Output the (X, Y) coordinate of the center of the cell containing the given text.  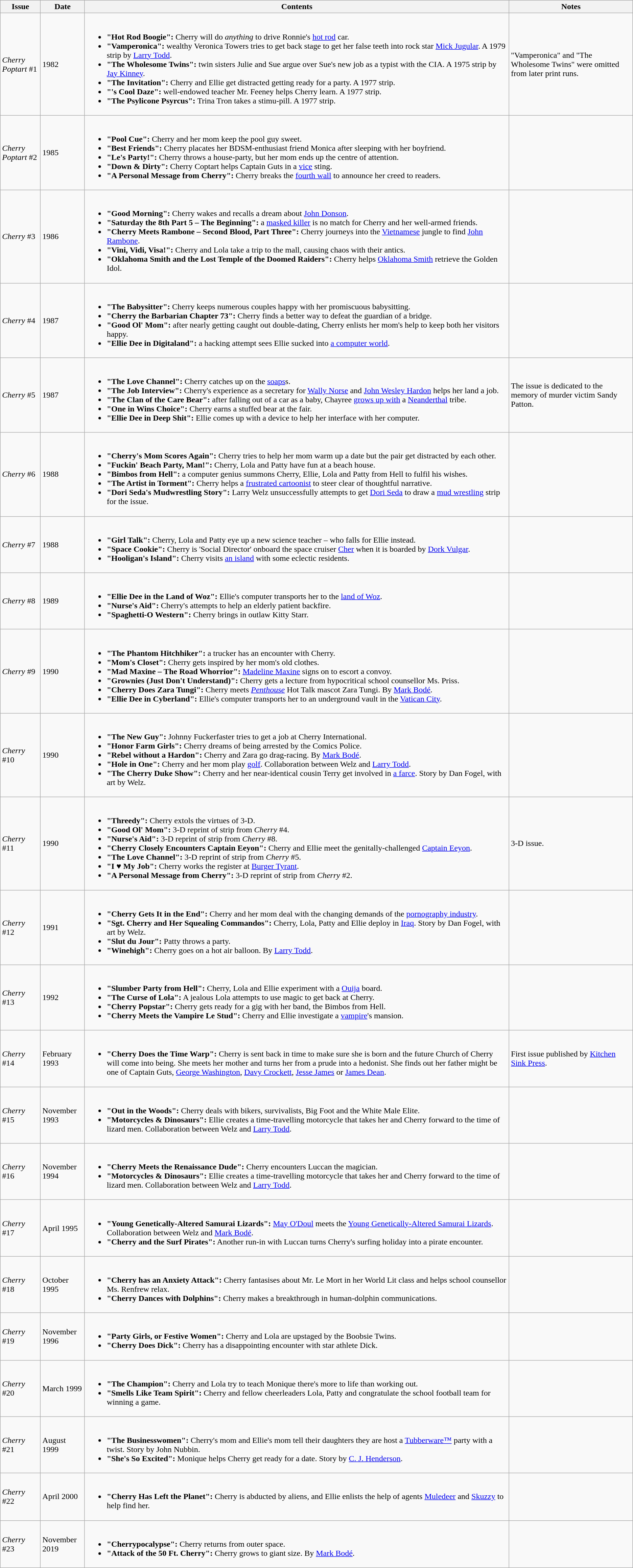
Cherry #3 (20, 237)
Cherry #19 (20, 1336)
Cherry #14 (20, 1059)
Cherry #15 (20, 1115)
April 2000 (63, 1497)
November 1994 (63, 1172)
Cherry #23 (20, 1544)
Cherry #6 (20, 474)
3-D issue. (571, 843)
"Cherry Has Left the Planet": Cherry is abducted by aliens, and Ellie enlists the help of agents Muledeer and Skuzzy to help find her. (297, 1497)
Cherry #21 (20, 1445)
Issue (20, 7)
Cherry #8 (20, 601)
Cherry #13 (20, 998)
Cherry #12 (20, 927)
November 1993 (63, 1115)
March 1999 (63, 1388)
1989 (63, 601)
Cherry #7 (20, 544)
August 1999 (63, 1445)
1986 (63, 237)
First issue published by Kitchen Sink Press. (571, 1059)
Cherry #11 (20, 843)
Cherry #5 (20, 395)
1985 (63, 153)
November 2019 (63, 1544)
February 1993 (63, 1059)
Contents (297, 7)
Cherry #22 (20, 1497)
April 1995 (63, 1228)
Notes (571, 7)
Cherry Poptart #1 (20, 64)
"Cherrypocalypse": Cherry returns from outer space."Attack of the 50 Ft. Cherry": Cherry grows to giant size. By Mark Bodé. (297, 1544)
Cherry #17 (20, 1228)
Cherry #16 (20, 1172)
1982 (63, 64)
1992 (63, 998)
"Vamperonica" and "The Wholesome Twins" were omitted from later print runs. (571, 64)
Cherry #4 (20, 320)
November 1996 (63, 1336)
Cherry #9 (20, 671)
October 1995 (63, 1285)
1991 (63, 927)
Cherry #20 (20, 1388)
The issue is dedicated to the memory of murder victim Sandy Patton. (571, 395)
Cherry Poptart #2 (20, 153)
Cherry #10 (20, 755)
Date (63, 7)
Cherry #18 (20, 1285)
